For the text-containing cell, return its midpoint in (x, y) coordinate format. 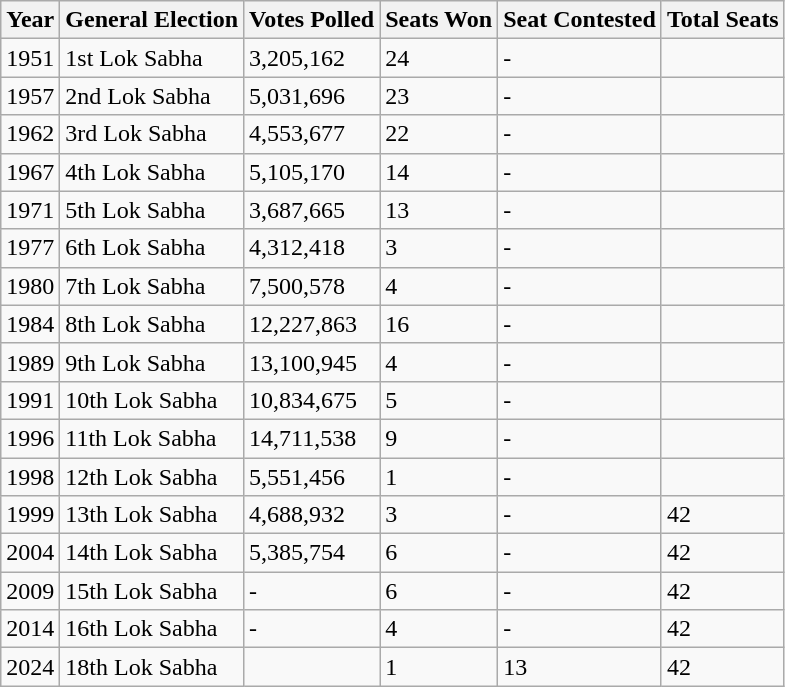
1980 (30, 286)
5,551,456 (312, 477)
1989 (30, 362)
12,227,863 (312, 324)
4th Lok Sabha (152, 172)
10,834,675 (312, 400)
9 (439, 438)
23 (439, 96)
13,100,945 (312, 362)
1977 (30, 248)
4,553,677 (312, 134)
11th Lok Sabha (152, 438)
14th Lok Sabha (152, 553)
10th Lok Sabha (152, 400)
1984 (30, 324)
16th Lok Sabha (152, 629)
8th Lok Sabha (152, 324)
1996 (30, 438)
Seat Contested (580, 20)
18th Lok Sabha (152, 667)
3rd Lok Sabha (152, 134)
1999 (30, 515)
5 (439, 400)
2nd Lok Sabha (152, 96)
9th Lok Sabha (152, 362)
1st Lok Sabha (152, 58)
1957 (30, 96)
5,105,170 (312, 172)
Year (30, 20)
22 (439, 134)
2014 (30, 629)
5,385,754 (312, 553)
1971 (30, 210)
Seats Won (439, 20)
12th Lok Sabha (152, 477)
1991 (30, 400)
6th Lok Sabha (152, 248)
1998 (30, 477)
1951 (30, 58)
24 (439, 58)
7th Lok Sabha (152, 286)
1967 (30, 172)
15th Lok Sabha (152, 591)
7,500,578 (312, 286)
4,688,932 (312, 515)
1962 (30, 134)
14,711,538 (312, 438)
5th Lok Sabha (152, 210)
16 (439, 324)
14 (439, 172)
3,687,665 (312, 210)
2024 (30, 667)
4,312,418 (312, 248)
Total Seats (722, 20)
5,031,696 (312, 96)
2009 (30, 591)
General Election (152, 20)
Votes Polled (312, 20)
3,205,162 (312, 58)
2004 (30, 553)
13th Lok Sabha (152, 515)
